For the text-containing cell, return its midpoint in [X, Y] coordinate format. 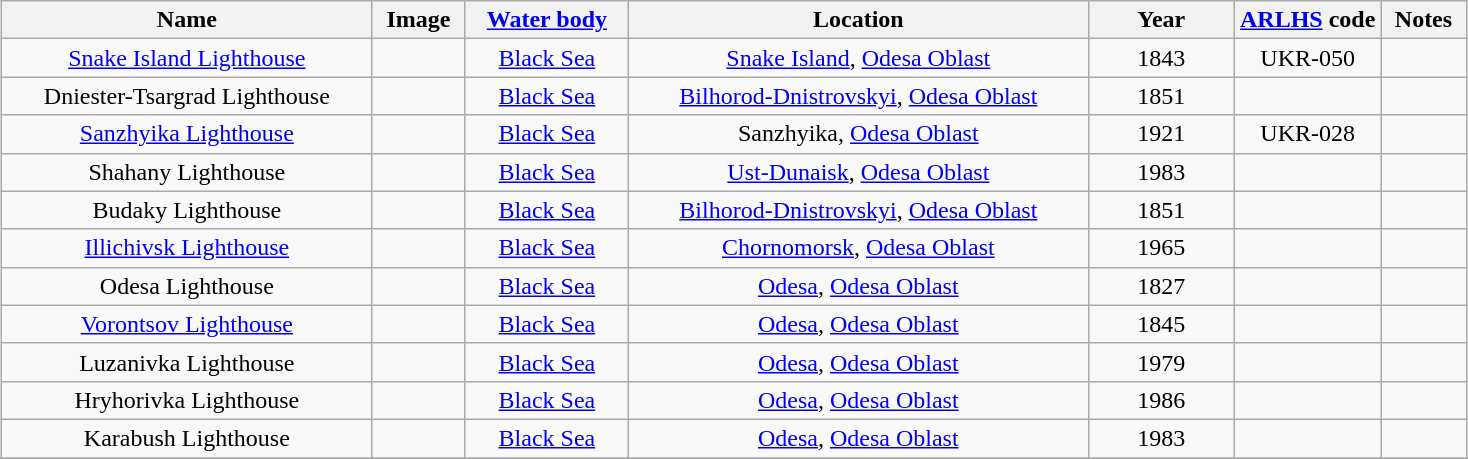
1921 [1161, 134]
Water body [546, 20]
Ust-Dunaisk, Odesa Oblast [858, 172]
Vorontsov Lighthouse [187, 324]
Location [858, 20]
Name [187, 20]
Sanzhyika Lighthouse [187, 134]
UKR-050 [1307, 58]
1845 [1161, 324]
Luzanivka Lighthouse [187, 362]
UKR-028 [1307, 134]
Snake Island, Odesa Oblast [858, 58]
1827 [1161, 286]
Karabush Lighthouse [187, 438]
ARLHS code [1307, 20]
Image [418, 20]
Odesa Lighthouse [187, 286]
Sanzhyika, Odesa Oblast [858, 134]
Shahany Lighthouse [187, 172]
1843 [1161, 58]
Illichivsk Lighthouse [187, 248]
Hryhorivka Lighthouse [187, 400]
1986 [1161, 400]
Notes [1424, 20]
Year [1161, 20]
Budaky Lighthouse [187, 210]
1979 [1161, 362]
1965 [1161, 248]
Snake Island Lighthouse [187, 58]
Dniester-Tsargrad Lighthouse [187, 96]
Chornomorsk, Odesa Oblast [858, 248]
